Return the (x, y) coordinate for the center point of the cell that contains the specified text.  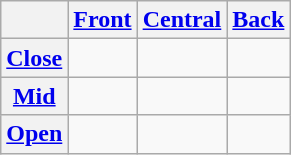
Mid (34, 96)
Back (258, 20)
Open (34, 134)
Close (34, 58)
Front (102, 20)
Central (182, 20)
